Capture the cell that displays the provided text and extract its (x, y) central coordinate. 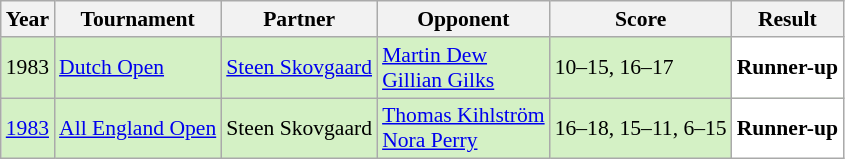
Result (788, 19)
Tournament (138, 19)
Thomas Kihlström Nora Perry (464, 128)
Year (28, 19)
Dutch Open (138, 68)
Opponent (464, 19)
10–15, 16–17 (641, 68)
16–18, 15–11, 6–15 (641, 128)
Martin Dew Gillian Gilks (464, 68)
Partner (299, 19)
Score (641, 19)
All England Open (138, 128)
